Extract the (X, Y) coordinate from the center of the cell holding the provided text.  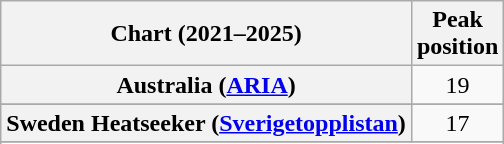
17 (457, 123)
Australia (ARIA) (206, 85)
Chart (2021–2025) (206, 34)
Peakposition (457, 34)
19 (457, 85)
Sweden Heatseeker (Sverigetopplistan) (206, 123)
